Capture the cell that displays the provided text and extract its (X, Y) central coordinate. 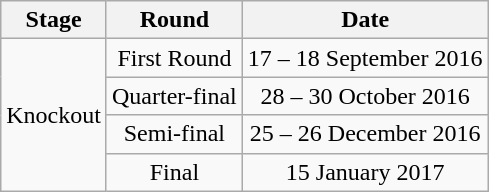
Stage (54, 20)
Quarter-final (174, 96)
25 – 26 December 2016 (365, 134)
Round (174, 20)
28 – 30 October 2016 (365, 96)
15 January 2017 (365, 172)
Final (174, 172)
Date (365, 20)
Knockout (54, 115)
First Round (174, 58)
Semi-final (174, 134)
17 – 18 September 2016 (365, 58)
